Determine the [x, y] coordinate at the center of the cell enclosing the given text.  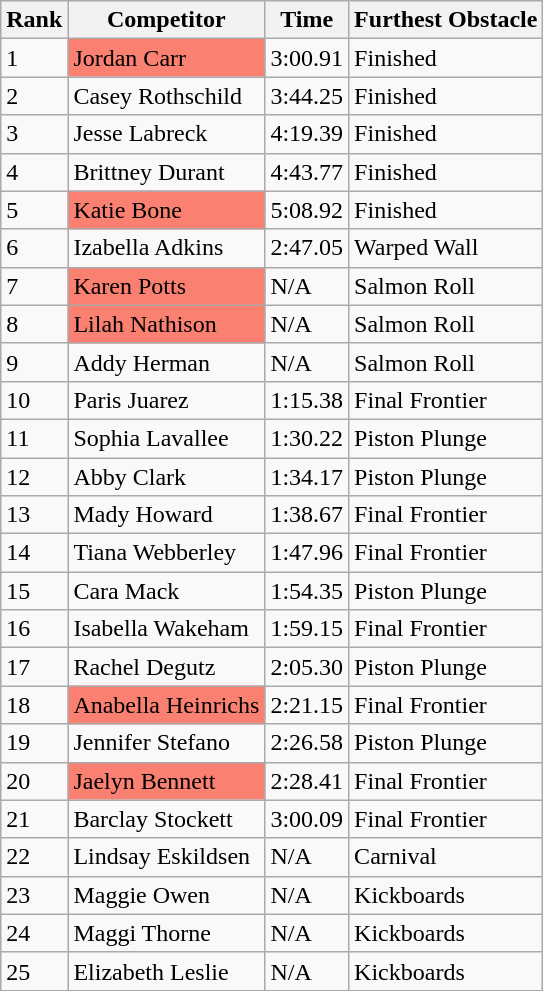
18 [34, 705]
6 [34, 248]
2 [34, 96]
Furthest Obstacle [446, 20]
Competitor [166, 20]
1:34.17 [307, 477]
Carnival [446, 857]
Brittney Durant [166, 172]
23 [34, 895]
Tiana Webberley [166, 553]
16 [34, 629]
5:08.92 [307, 210]
Casey Rothschild [166, 96]
Warped Wall [446, 248]
Rachel Degutz [166, 667]
20 [34, 781]
Isabella Wakeham [166, 629]
9 [34, 362]
Paris Juarez [166, 400]
1:47.96 [307, 553]
Jordan Carr [166, 58]
Abby Clark [166, 477]
Maggie Owen [166, 895]
11 [34, 438]
8 [34, 324]
1:38.67 [307, 515]
12 [34, 477]
1:15.38 [307, 400]
22 [34, 857]
2:21.15 [307, 705]
1:59.15 [307, 629]
5 [34, 210]
15 [34, 591]
Elizabeth Leslie [166, 971]
7 [34, 286]
1:30.22 [307, 438]
2:05.30 [307, 667]
Cara Mack [166, 591]
25 [34, 971]
14 [34, 553]
3:00.09 [307, 819]
4:19.39 [307, 134]
Barclay Stockett [166, 819]
Time [307, 20]
Jaelyn Bennett [166, 781]
Lilah Nathison [166, 324]
4 [34, 172]
Lindsay Eskildsen [166, 857]
Karen Potts [166, 286]
2:26.58 [307, 743]
Jesse Labreck [166, 134]
1 [34, 58]
Anabella Heinrichs [166, 705]
19 [34, 743]
21 [34, 819]
3:00.91 [307, 58]
Mady Howard [166, 515]
Katie Bone [166, 210]
Maggi Thorne [166, 933]
3 [34, 134]
2:47.05 [307, 248]
Rank [34, 20]
Jennifer Stefano [166, 743]
Izabella Adkins [166, 248]
17 [34, 667]
Sophia Lavallee [166, 438]
3:44.25 [307, 96]
2:28.41 [307, 781]
Addy Herman [166, 362]
13 [34, 515]
24 [34, 933]
1:54.35 [307, 591]
4:43.77 [307, 172]
10 [34, 400]
